Identify which cell holds the provided text, then report its (x, y) central coordinate. 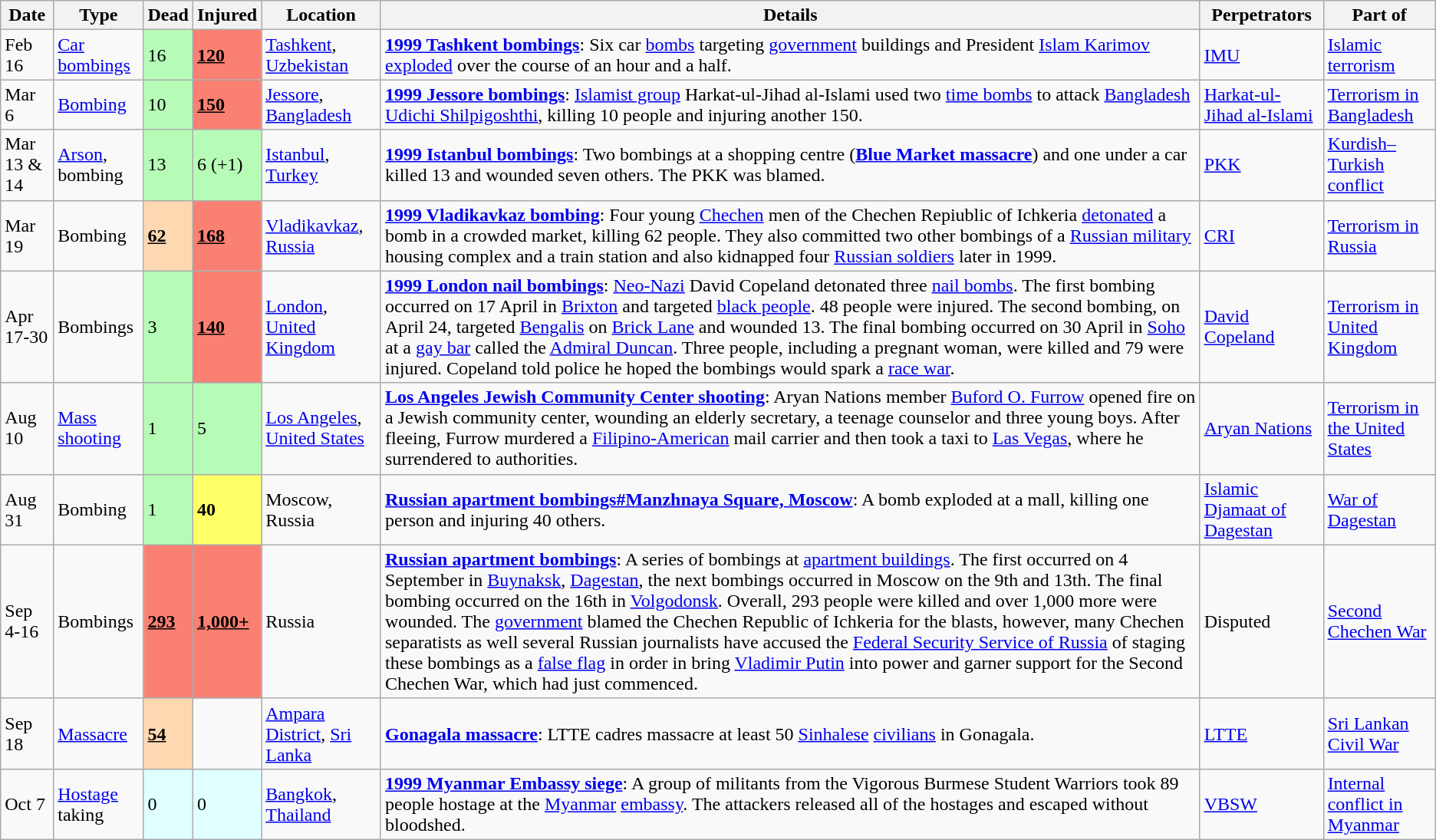
Russia (321, 621)
16 (168, 55)
VBSW (1261, 804)
3 (168, 327)
150 (227, 104)
Dead (168, 15)
Terrorism in Bangladesh (1379, 104)
Istanbul, Turkey (321, 165)
Details (790, 15)
Vladikavkaz, Russia (321, 236)
10 (168, 104)
168 (227, 236)
1999 Tashkent bombings: Six car bombs targeting government buildings and President Islam Karimov exploded over the course of an hour and a half. (790, 55)
Mass shooting (98, 428)
War of Dagestan (1379, 509)
PKK (1261, 165)
Aryan Nations (1261, 428)
Los Angeles, United States (321, 428)
Internal conflict in Myanmar (1379, 804)
293 (168, 621)
Harkat-ul-Jihad al-Islami (1261, 104)
Second Chechen War (1379, 621)
62 (168, 236)
Car bombings (98, 55)
Mar 13 & 14 (28, 165)
Apr 17-30 (28, 327)
Sep 18 (28, 733)
140 (227, 327)
Terrorism in the United States (1379, 428)
Sep 4-16 (28, 621)
Oct 7 (28, 804)
Gonagala massacre: LTTE cadres massacre at least 50 Sinhalese civilians in Gonagala. (790, 733)
Moscow, Russia (321, 509)
Russian apartment bombings#Manzhnaya Square, Moscow: A bomb exploded at a mall, killing one person and injuring 40 others. (790, 509)
1,000+ (227, 621)
IMU (1261, 55)
Terrorism in Russia (1379, 236)
Location (321, 15)
Hostage taking (98, 804)
Aug 10 (28, 428)
Aug 31 (28, 509)
Perpetrators (1261, 15)
Feb 16 (28, 55)
Bangkok, Thailand (321, 804)
Terrorism in United Kingdom (1379, 327)
5 (227, 428)
120 (227, 55)
David Copeland (1261, 327)
13 (168, 165)
Date (28, 15)
Sri Lankan Civil War (1379, 733)
Ampara District, Sri Lanka (321, 733)
Islamic Djamaat of Dagestan (1261, 509)
CRI (1261, 236)
40 (227, 509)
LTTE (1261, 733)
Part of (1379, 15)
Tashkent, Uzbekistan (321, 55)
Jessore, Bangladesh (321, 104)
Mar 19 (28, 236)
Disputed (1261, 621)
London, United Kingdom (321, 327)
Injured (227, 15)
Type (98, 15)
Massacre (98, 733)
Kurdish–Turkish conflict (1379, 165)
Arson, bombing (98, 165)
54 (168, 733)
Islamic terrorism (1379, 55)
6 (+1) (227, 165)
Mar 6 (28, 104)
